Extract the (x, y) coordinate from the center of the cell holding the provided text.  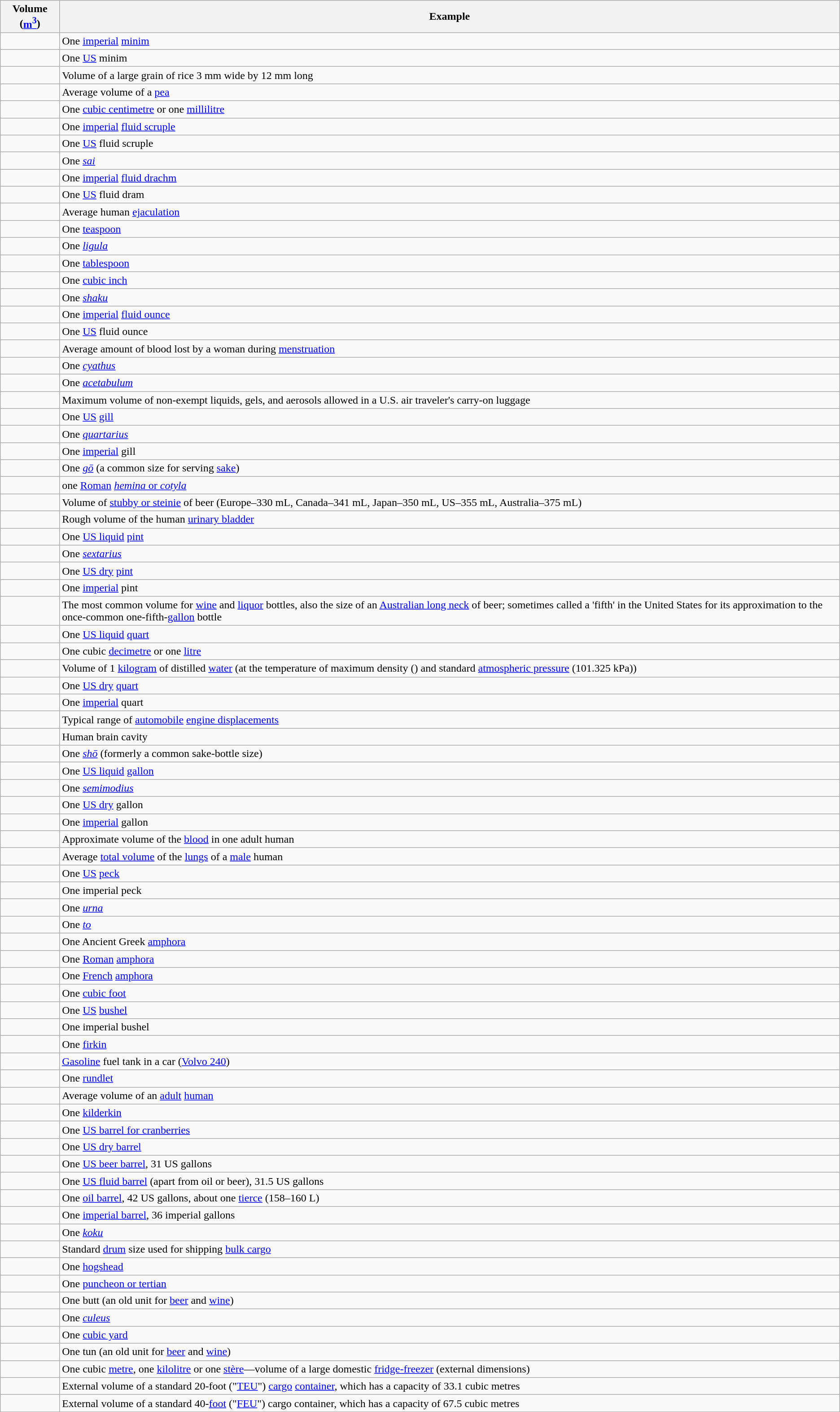
Average amount of blood lost by a woman during menstruation (450, 348)
One US fluid ounce (450, 331)
External volume of a standard 40-foot ("FEU") cargo container, which has a capacity of 67.5 cubic metres (450, 1403)
One imperial minim (450, 41)
Approximate volume of the blood in one adult human (450, 839)
One quartarius (450, 434)
One Roman amphora (450, 959)
One gō (a common size for serving sake) (450, 468)
One French amphora (450, 976)
Rough volume of the human urinary bladder (450, 519)
One US liquid quart (450, 634)
One imperial pint (450, 588)
One puncheon or tertian (450, 1284)
One US minim (450, 58)
Volume of 1 kilogram of distilled water (at the temperature of maximum density () and standard atmospheric pressure (101.325 kPa)) (450, 669)
One Ancient Greek amphora (450, 942)
One semimodius (450, 788)
One imperial bushel (450, 1027)
Standard drum size used for shipping bulk cargo (450, 1249)
One koku (450, 1232)
One shō (formerly a common sake-bottle size) (450, 754)
One US dry pint (450, 571)
one Roman hemina or cotyla (450, 485)
One imperial fluid drachm (450, 178)
One cubic inch (450, 280)
One to (450, 924)
One imperial quart (450, 703)
Volume (m3) (30, 17)
Average volume of an adult human (450, 1095)
One teaspoon (450, 229)
Maximum volume of non-exempt liquids, gels, and aerosols allowed in a U.S. air traveler's carry-on luggage (450, 400)
One rundlet (450, 1078)
One US barrel for cranberries (450, 1130)
One tablespoon (450, 263)
One cubic centimetre or one millilitre (450, 110)
One US dry gallon (450, 805)
One imperial fluid scruple (450, 127)
One sai (450, 161)
One US fluid scruple (450, 144)
One US liquid pint (450, 537)
One sextarius (450, 554)
Average total volume of the lungs of a male human (450, 856)
One kilderkin (450, 1113)
One oil barrel, 42 US gallons, about one tierce (158–160 L) (450, 1198)
Volume of stubby or steinie of beer (Europe–330 mL, Canada–341 mL, Japan–350 mL, US–355 mL, Australia–375 mL) (450, 502)
One cubic foot (450, 993)
One cubic metre, one kilolitre or one stère—volume of a large domestic fridge-freezer (external dimensions) (450, 1369)
Volume of a large grain of rice 3 mm wide by 12 mm long (450, 75)
One tun (an old unit for beer and wine) (450, 1352)
One US bushel (450, 1010)
One imperial gallon (450, 822)
Average human ejaculation (450, 212)
Average volume of a pea (450, 92)
One cubic yard (450, 1335)
Typical range of automobile engine displacements (450, 720)
One urna (450, 907)
One ligula (450, 246)
One US peck (450, 873)
One shaku (450, 297)
One US dry barrel (450, 1147)
One imperial barrel, 36 imperial gallons (450, 1215)
One US fluid barrel (apart from oil or beer), 31.5 US gallons (450, 1181)
Gasoline fuel tank in a car (Volvo 240) (450, 1061)
One firkin (450, 1044)
One cyathus (450, 365)
One acetabulum (450, 383)
One butt (an old unit for beer and wine) (450, 1301)
External volume of a standard 20-foot ("TEU") cargo container, which has a capacity of 33.1 cubic metres (450, 1386)
One US beer barrel, 31 US gallons (450, 1164)
Example (450, 17)
One cubic decimetre or one litre (450, 651)
One hogshead (450, 1267)
Human brain cavity (450, 737)
One imperial fluid ounce (450, 314)
One US dry quart (450, 686)
One US fluid dram (450, 195)
One culeus (450, 1318)
One imperial peck (450, 890)
One US gill (450, 417)
One US liquid gallon (450, 771)
One imperial gill (450, 451)
